Output the (X, Y) coordinate of the center of the cell containing the given text.  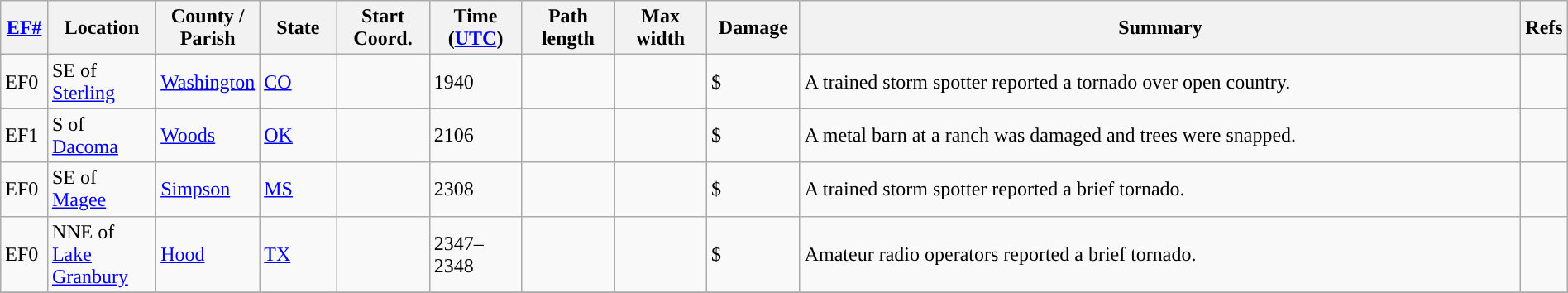
SE of Sterling (101, 81)
Simpson (208, 189)
TX (298, 254)
Time (UTC) (476, 28)
Amateur radio operators reported a brief tornado. (1160, 254)
Summary (1160, 28)
Max width (661, 28)
EF1 (25, 136)
A trained storm spotter reported a brief tornado. (1160, 189)
OK (298, 136)
A metal barn at a ranch was damaged and trees were snapped. (1160, 136)
Start Coord. (383, 28)
Hood (208, 254)
2106 (476, 136)
CO (298, 81)
Refs (1544, 28)
Washington (208, 81)
1940 (476, 81)
A trained storm spotter reported a tornado over open country. (1160, 81)
Path length (568, 28)
SE of Magee (101, 189)
Woods (208, 136)
County / Parish (208, 28)
State (298, 28)
Damage (753, 28)
Location (101, 28)
EF# (25, 28)
S of Dacoma (101, 136)
2308 (476, 189)
NNE of Lake Granbury (101, 254)
2347–2348 (476, 254)
MS (298, 189)
